Extract the (x, y) coordinate from the center of the cell holding the provided text.  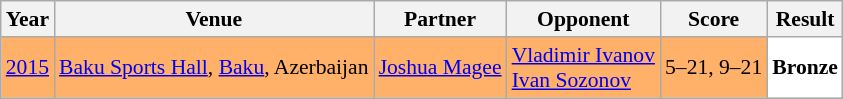
Result (805, 19)
Venue (214, 19)
Partner (440, 19)
Score (714, 19)
2015 (28, 68)
Opponent (584, 19)
5–21, 9–21 (714, 68)
Joshua Magee (440, 68)
Baku Sports Hall, Baku, Azerbaijan (214, 68)
Vladimir Ivanov Ivan Sozonov (584, 68)
Bronze (805, 68)
Year (28, 19)
